Identify which cell holds the provided text, then report its (X, Y) central coordinate. 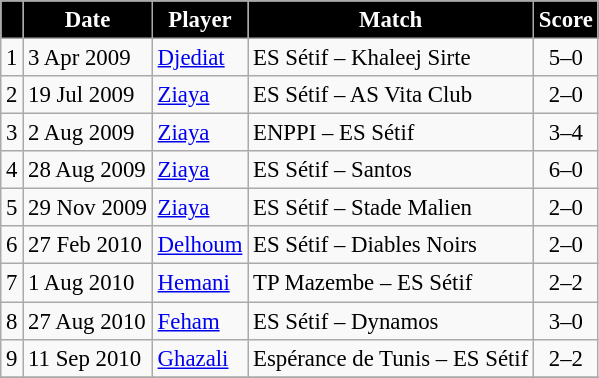
Djediat (200, 58)
3–0 (566, 321)
27 Aug 2010 (88, 321)
5 (12, 208)
3 Apr 2009 (88, 58)
28 Aug 2009 (88, 170)
Score (566, 20)
7 (12, 283)
ENPPI – ES Sétif (391, 133)
6–0 (566, 170)
1 (12, 58)
ES Sétif – Stade Malien (391, 208)
Date (88, 20)
1 Aug 2010 (88, 283)
5–0 (566, 58)
2 Aug 2009 (88, 133)
ES Sétif – Dynamos (391, 321)
11 Sep 2010 (88, 358)
ES Sétif – Diables Noirs (391, 245)
Ghazali (200, 358)
19 Jul 2009 (88, 95)
ES Sétif – Khaleej Sirte (391, 58)
2 (12, 95)
3–4 (566, 133)
4 (12, 170)
TP Mazembe – ES Sétif (391, 283)
Match (391, 20)
29 Nov 2009 (88, 208)
9 (12, 358)
Player (200, 20)
8 (12, 321)
3 (12, 133)
6 (12, 245)
Espérance de Tunis – ES Sétif (391, 358)
Hemani (200, 283)
ES Sétif – AS Vita Club (391, 95)
Feham (200, 321)
Delhoum (200, 245)
27 Feb 2010 (88, 245)
ES Sétif – Santos (391, 170)
